Detect which cell encompasses the target text, then output its (x, y) center coordinate. 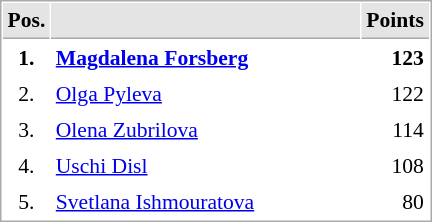
114 (396, 129)
Magdalena Forsberg (206, 57)
Points (396, 21)
2. (26, 93)
80 (396, 201)
122 (396, 93)
Pos. (26, 21)
1. (26, 57)
123 (396, 57)
Olena Zubrilova (206, 129)
3. (26, 129)
Svetlana Ishmouratova (206, 201)
108 (396, 165)
4. (26, 165)
Olga Pyleva (206, 93)
5. (26, 201)
Uschi Disl (206, 165)
